Return [X, Y] of the center of cell containing provided text 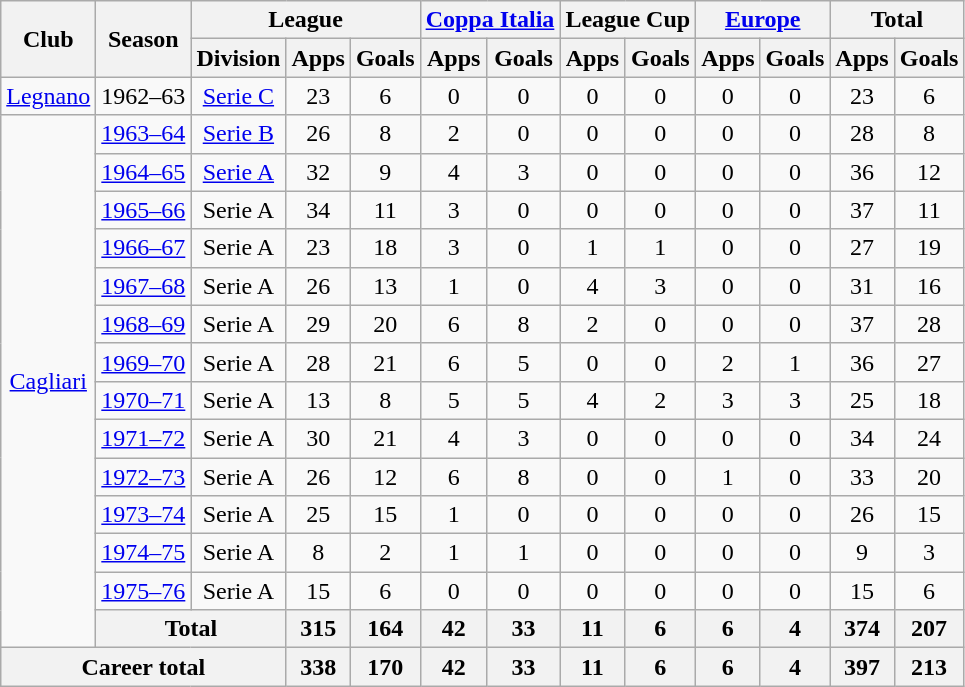
19 [929, 248]
16 [929, 286]
Serie C [238, 96]
1965–66 [144, 210]
Legnano [48, 96]
1963–64 [144, 134]
1973–74 [144, 515]
League Cup [628, 20]
24 [929, 438]
1969–70 [144, 362]
Europe [763, 20]
1966–67 [144, 248]
Coppa Italia [490, 20]
170 [385, 667]
1967–68 [144, 286]
1970–71 [144, 400]
31 [862, 286]
315 [318, 629]
Division [238, 58]
League [306, 20]
Career total [144, 667]
1968–69 [144, 324]
1975–76 [144, 591]
Serie B [238, 134]
1962–63 [144, 96]
374 [862, 629]
397 [862, 667]
1972–73 [144, 477]
213 [929, 667]
30 [318, 438]
29 [318, 324]
1974–75 [144, 553]
Cagliari [48, 382]
207 [929, 629]
Club [48, 39]
1964–65 [144, 172]
338 [318, 667]
32 [318, 172]
1971–72 [144, 438]
164 [385, 629]
Season [144, 39]
